Pinpoint the cell where the given text exists, returning its (X, Y) midpoint coordinate. 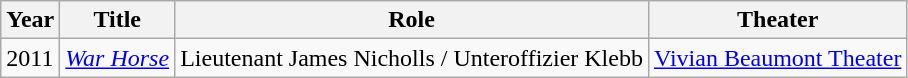
Title (118, 20)
Role (412, 20)
War Horse (118, 58)
Year (30, 20)
Theater (777, 20)
Lieutenant James Nicholls / Unteroffizier Klebb (412, 58)
2011 (30, 58)
Vivian Beaumont Theater (777, 58)
